Scan for the cell matching the given text and deliver its [x, y] coordinate at center. 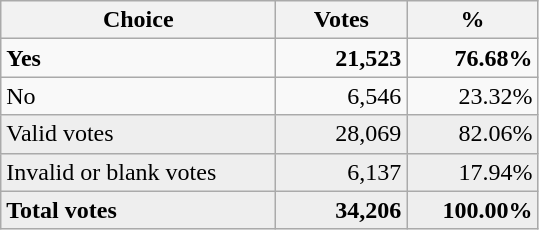
Invalid or blank votes [138, 172]
100.00% [472, 210]
21,523 [342, 58]
82.06% [472, 134]
76.68% [472, 58]
17.94% [472, 172]
6,546 [342, 96]
Yes [138, 58]
34,206 [342, 210]
Valid votes [138, 134]
6,137 [342, 172]
23.32% [472, 96]
Votes [342, 20]
Choice [138, 20]
Total votes [138, 210]
No [138, 96]
28,069 [342, 134]
% [472, 20]
